Output the [X, Y] coordinate of the center of the cell containing the given text.  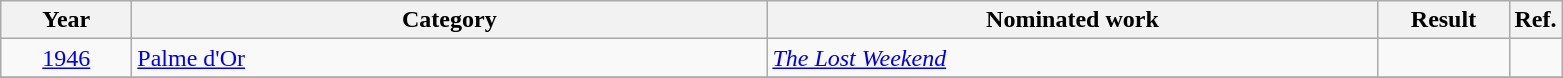
Nominated work [1072, 20]
Category [450, 20]
The Lost Weekend [1072, 58]
Ref. [1536, 20]
Palme d'Or [450, 58]
Result [1444, 20]
Year [66, 20]
1946 [66, 58]
